Determine the [x, y] coordinate at the center of the cell enclosing the given text.  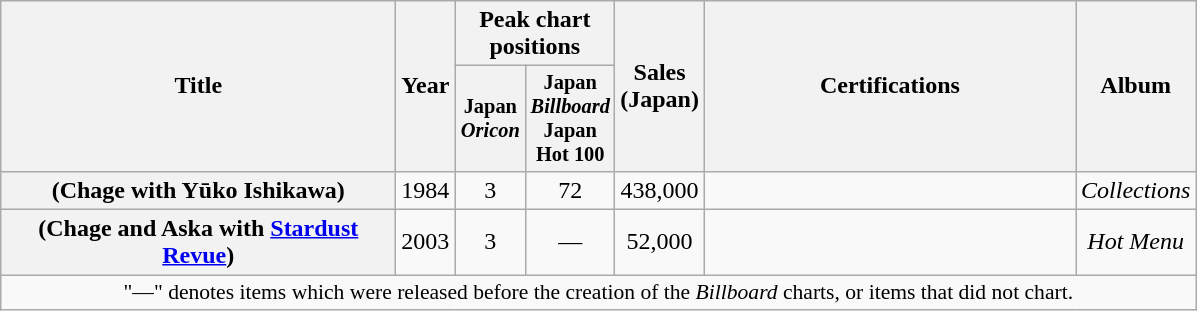
Peak chart positions [535, 34]
Hot Menu [1136, 242]
JapanBillboardJapan Hot 100 [570, 119]
Year [426, 86]
Collections [1136, 190]
(Chage with Yūko Ishikawa) [198, 190]
1984 [426, 190]
Title [198, 86]
"—" denotes items which were released before the creation of the Billboard charts, or items that did not chart. [598, 293]
Album [1136, 86]
JapanOricon [490, 119]
2003 [426, 242]
(Chage and Aska with Stardust Revue) [198, 242]
Certifications [890, 86]
52,000 [660, 242]
— [570, 242]
Sales(Japan) [660, 86]
438,000 [660, 190]
72 [570, 190]
